Search for the cell housing the specified text and yield its [x, y] center coordinate. 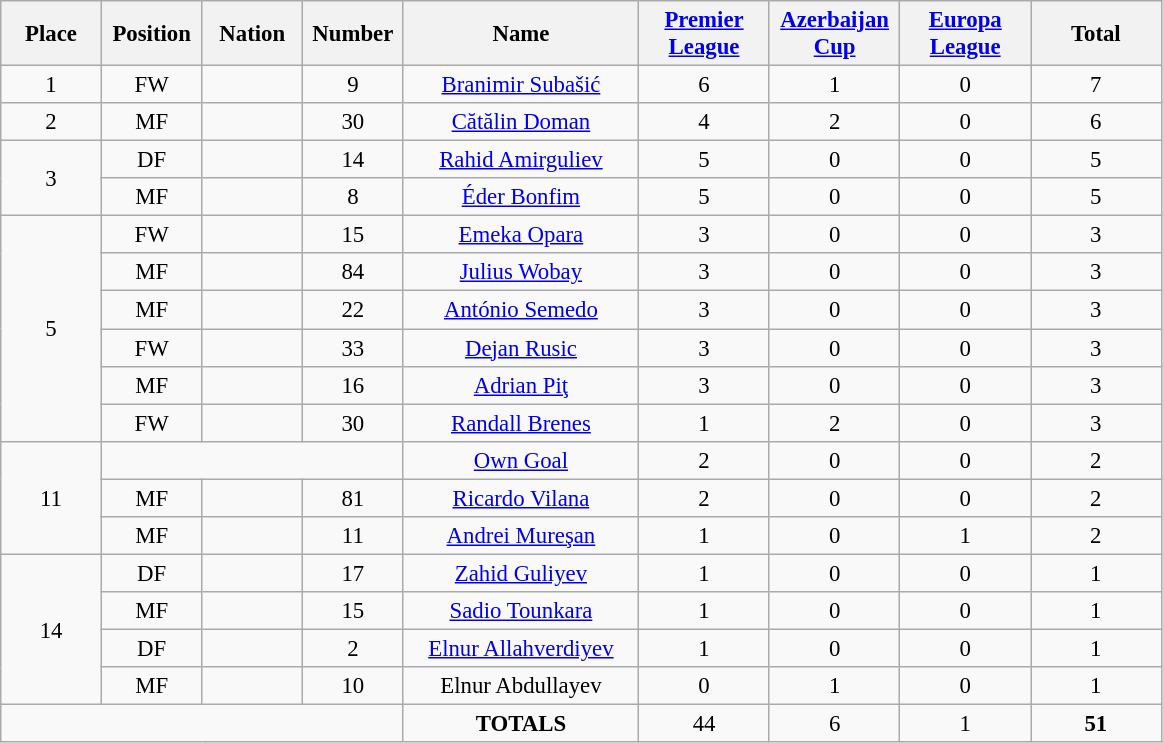
Elnur Allahverdiyev [521, 648]
16 [354, 385]
Adrian Piţ [521, 385]
9 [354, 85]
Andrei Mureşan [521, 536]
17 [354, 573]
Ricardo Vilana [521, 498]
Branimir Subašić [521, 85]
Elnur Abdullayev [521, 686]
8 [354, 197]
Cătălin Doman [521, 122]
Place [52, 34]
Rahid Amirguliev [521, 160]
Sadio Tounkara [521, 611]
António Semedo [521, 310]
Own Goal [521, 460]
Julius Wobay [521, 273]
81 [354, 498]
22 [354, 310]
51 [1096, 724]
Position [152, 34]
Europa League [966, 34]
Azerbaijan Cup [834, 34]
Emeka Opara [521, 235]
Number [354, 34]
Éder Bonfim [521, 197]
Randall Brenes [521, 423]
Zahid Guliyev [521, 573]
Premier League [704, 34]
Dejan Rusic [521, 348]
10 [354, 686]
Name [521, 34]
4 [704, 122]
TOTALS [521, 724]
84 [354, 273]
44 [704, 724]
33 [354, 348]
Nation [252, 34]
Total [1096, 34]
7 [1096, 85]
